Pinpoint the cell where the given text exists, returning its [X, Y] midpoint coordinate. 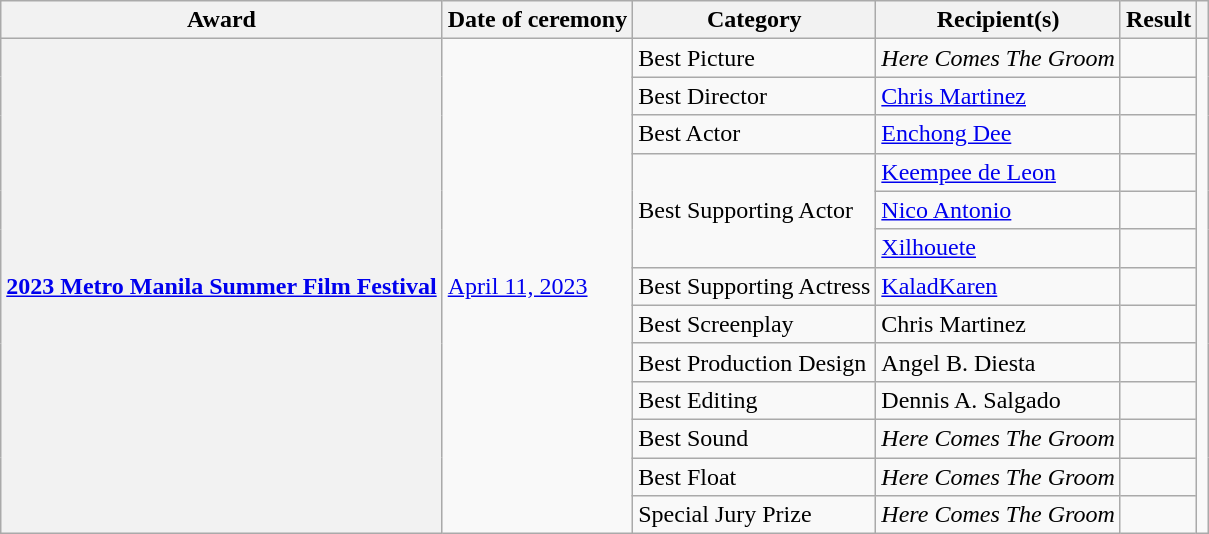
Best Supporting Actor [754, 210]
Best Float [754, 477]
April 11, 2023 [538, 286]
Date of ceremony [538, 20]
Keempee de Leon [998, 172]
Result [1158, 20]
Best Director [754, 96]
Best Screenplay [754, 324]
Best Sound [754, 438]
Best Actor [754, 134]
Angel B. Diesta [998, 362]
2023 Metro Manila Summer Film Festival [222, 286]
Category [754, 20]
Enchong Dee [998, 134]
Special Jury Prize [754, 515]
Recipient(s) [998, 20]
Dennis A. Salgado [998, 400]
KaladKaren [998, 286]
Best Supporting Actress [754, 286]
Best Picture [754, 58]
Award [222, 20]
Best Editing [754, 400]
Best Production Design [754, 362]
Nico Antonio [998, 210]
Xilhouete [998, 248]
